Scan for the cell matching the given text and deliver its (X, Y) coordinate at center. 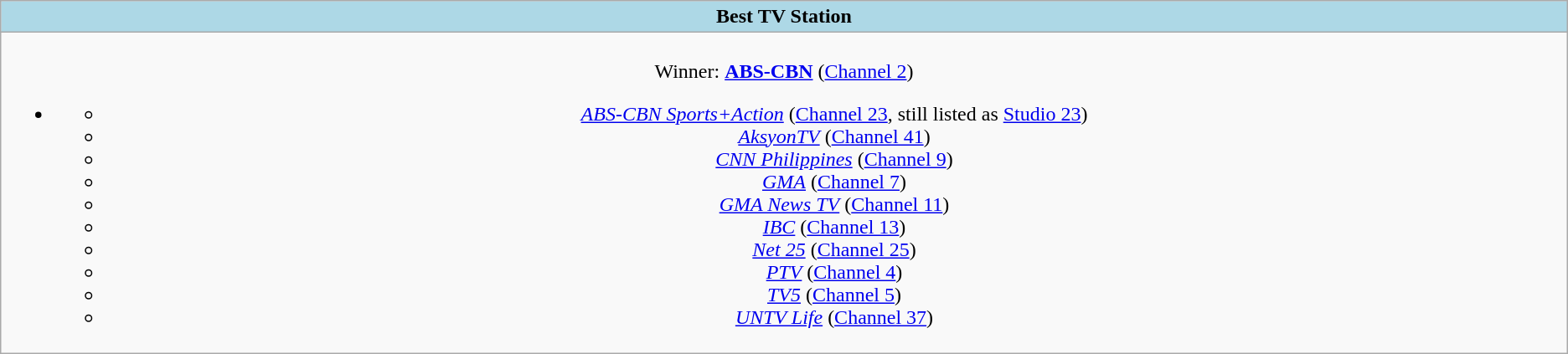
Best TV Station (784, 17)
